From the cell containing the given text, extract its center point as (x, y) coordinate. 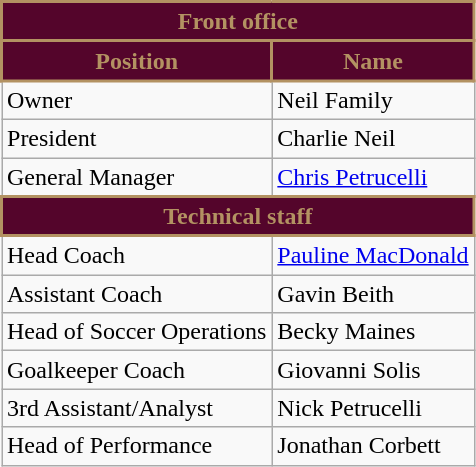
Head of Performance (137, 446)
General Manager (137, 178)
Becky Maines (373, 332)
Front office (238, 22)
Goalkeeper Coach (137, 370)
Neil Family (373, 100)
Assistant Coach (137, 294)
Jonathan Corbett (373, 446)
Giovanni Solis (373, 370)
Gavin Beith (373, 294)
Technical staff (238, 216)
3rd Assistant/Analyst (137, 408)
President (137, 138)
Head Coach (137, 256)
Charlie Neil (373, 138)
Name (373, 61)
Head of Soccer Operations (137, 332)
Chris Petrucelli (373, 178)
Position (137, 61)
Nick Petrucelli (373, 408)
Pauline MacDonald (373, 256)
Owner (137, 100)
